Return the [X, Y] coordinate for the center point of the cell that contains the specified text.  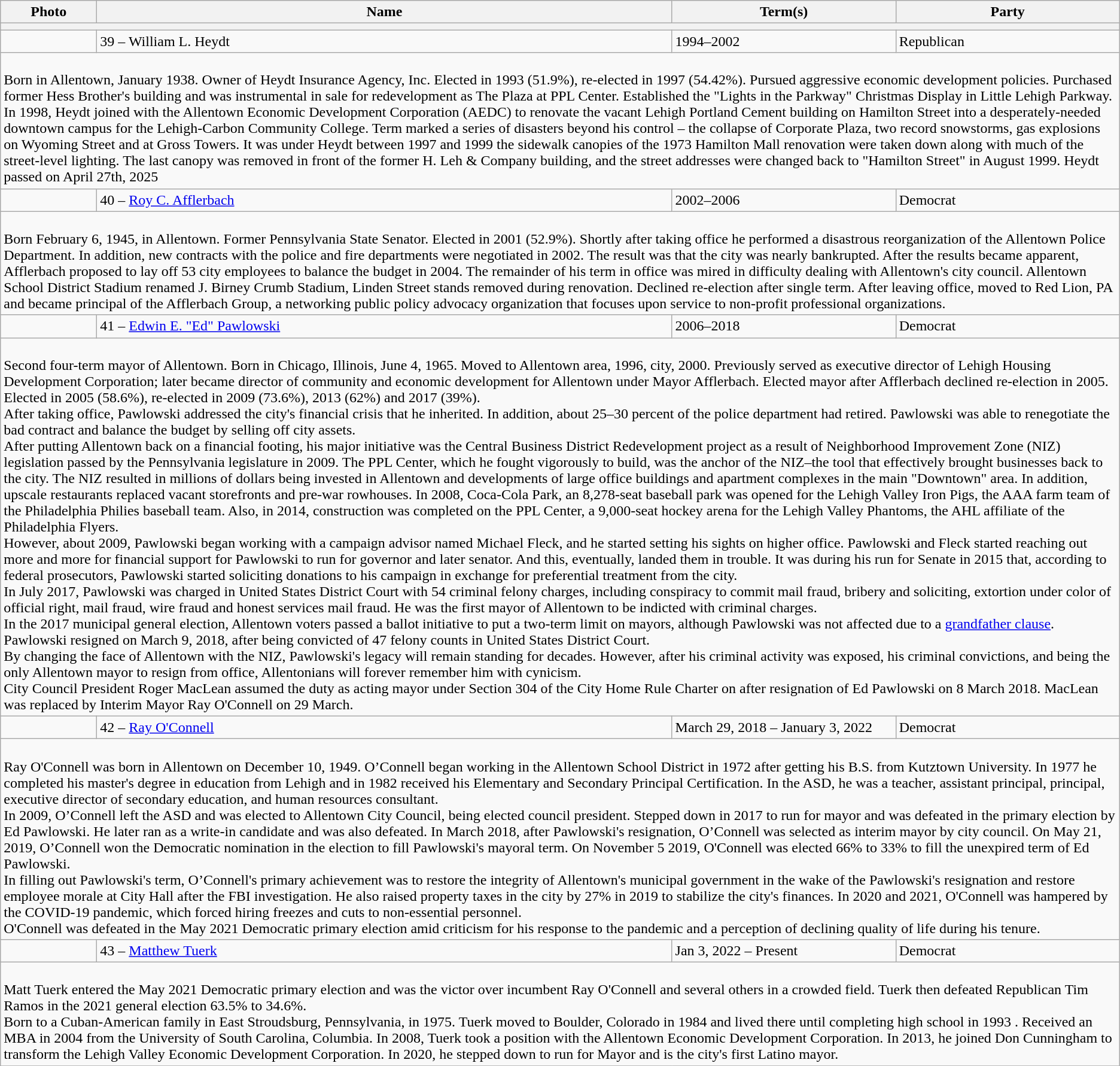
43 – Matthew Tuerk [384, 950]
42 – Ray O'Connell [384, 727]
Republican [1008, 41]
41 – Edwin E. "Ed" Pawlowski [384, 326]
Term(s) [784, 12]
Name [384, 12]
39 – William L. Heydt [384, 41]
Party [1008, 12]
March 29, 2018 – January 3, 2022 [784, 727]
Photo [49, 12]
2006–2018 [784, 326]
40 – Roy C. Afflerbach [384, 200]
1994–2002 [784, 41]
Jan 3, 2022 – Present [784, 950]
2002–2006 [784, 200]
